Capture the cell that displays the provided text and extract its (x, y) central coordinate. 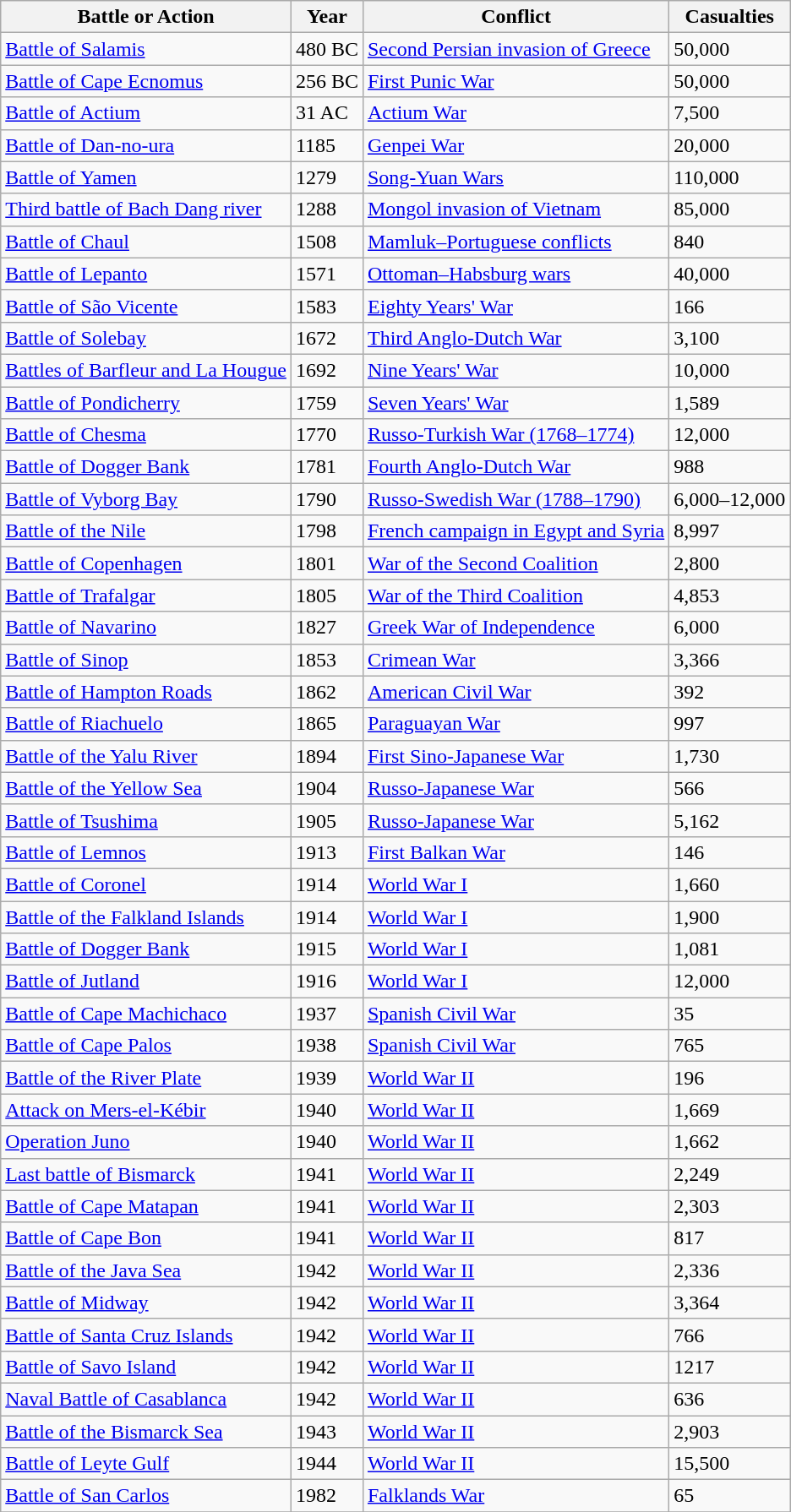
Russo-Swedish War (1788–1790) (516, 499)
Battle of Jutland (146, 982)
American Civil War (516, 692)
Battle of Lepanto (146, 274)
1,589 (730, 403)
1672 (326, 338)
1982 (326, 1496)
War of the Second Coalition (516, 563)
1904 (326, 788)
3,364 (730, 1303)
146 (730, 852)
Battle or Action (146, 17)
1790 (326, 499)
Attack on Mers-el-Kébir (146, 1110)
1,660 (730, 884)
Battle of Lemnos (146, 852)
988 (730, 467)
1862 (326, 692)
1217 (730, 1367)
31 AC (326, 113)
Battle of Vyborg Bay (146, 499)
Second Persian invasion of Greece (516, 49)
First Balkan War (516, 852)
Battle of Dan-no-ura (146, 145)
Fourth Anglo-Dutch War (516, 467)
Actium War (516, 113)
Battle of Hampton Roads (146, 692)
Battle of Leyte Gulf (146, 1464)
Battle of the River Plate (146, 1078)
765 (730, 1046)
Eighty Years' War (516, 306)
840 (730, 242)
1801 (326, 563)
1913 (326, 852)
8,997 (730, 531)
Conflict (516, 17)
256 BC (326, 81)
Battle of Riachuelo (146, 724)
Battle of Coronel (146, 884)
1770 (326, 435)
Battle of Sinop (146, 660)
War of the Third Coalition (516, 596)
166 (730, 306)
1938 (326, 1046)
Crimean War (516, 660)
566 (730, 788)
French campaign in Egypt and Syria (516, 531)
1,900 (730, 916)
1944 (326, 1464)
1,662 (730, 1142)
Battle of the Java Sea (146, 1270)
Battle of Chaul (146, 242)
Battle of Solebay (146, 338)
Battle of São Vicente (146, 306)
Battle of Pondicherry (146, 403)
6,000 (730, 628)
Naval Battle of Casablanca (146, 1399)
15,500 (730, 1464)
1894 (326, 756)
Russo-Turkish War (1768–1774) (516, 435)
110,000 (730, 177)
Battle of Cape Bon (146, 1238)
Battle of Savo Island (146, 1367)
2,800 (730, 563)
Greek War of Independence (516, 628)
2,249 (730, 1174)
1853 (326, 660)
1937 (326, 1014)
1798 (326, 531)
1583 (326, 306)
First Punic War (516, 81)
2,903 (730, 1432)
Battle of Chesma (146, 435)
Operation Juno (146, 1142)
Battle of San Carlos (146, 1496)
817 (730, 1238)
480 BC (326, 49)
3,366 (730, 660)
1943 (326, 1432)
First Sino-Japanese War (516, 756)
Third Anglo-Dutch War (516, 338)
636 (730, 1399)
392 (730, 692)
Genpei War (516, 145)
2,336 (730, 1270)
Mongol invasion of Vietnam (516, 209)
1865 (326, 724)
196 (730, 1078)
Nine Years' War (516, 370)
7,500 (730, 113)
1939 (326, 1078)
Battles of Barfleur and La Hougue (146, 370)
6,000–12,000 (730, 499)
4,853 (730, 596)
Battle of Cape Machichaco (146, 1014)
1185 (326, 145)
Battle of the Nile (146, 531)
1,669 (730, 1110)
1279 (326, 177)
Battle of Actium (146, 113)
Battle of Cape Ecnomus (146, 81)
Battle of Copenhagen (146, 563)
Ottoman–Habsburg wars (516, 274)
Year (326, 17)
Casualties (730, 17)
Battle of Yamen (146, 177)
2,303 (730, 1206)
85,000 (730, 209)
Battle of the Yalu River (146, 756)
Mamluk–Portuguese conflicts (516, 242)
1916 (326, 982)
Battle of Midway (146, 1303)
1915 (326, 949)
Battle of Salamis (146, 49)
1759 (326, 403)
1288 (326, 209)
1692 (326, 370)
Third battle of Bach Dang river (146, 209)
Battle of the Yellow Sea (146, 788)
65 (730, 1496)
1,081 (730, 949)
997 (730, 724)
40,000 (730, 274)
Seven Years' War (516, 403)
Battle of Santa Cruz Islands (146, 1335)
Last battle of Bismarck (146, 1174)
35 (730, 1014)
5,162 (730, 820)
1905 (326, 820)
10,000 (730, 370)
1781 (326, 467)
Song-Yuan Wars (516, 177)
1508 (326, 242)
Battle of Cape Matapan (146, 1206)
Paraguayan War (516, 724)
Battle of Cape Palos (146, 1046)
Battle of Navarino (146, 628)
1805 (326, 596)
Battle of the Bismarck Sea (146, 1432)
Battle of Tsushima (146, 820)
Battle of Trafalgar (146, 596)
Battle of the Falkland Islands (146, 916)
Falklands War (516, 1496)
1571 (326, 274)
20,000 (730, 145)
766 (730, 1335)
3,100 (730, 338)
1,730 (730, 756)
1827 (326, 628)
